Provide the (x, y) coordinate of the cell's center where the given text is located.  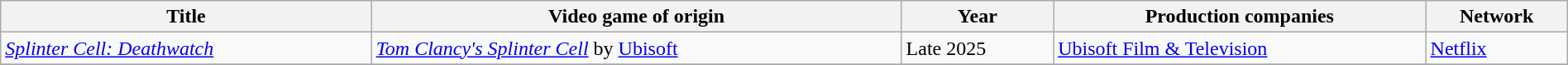
Ubisoft Film & Television (1240, 48)
Year (978, 17)
Video game of origin (637, 17)
Title (186, 17)
Production companies (1240, 17)
Late 2025 (978, 48)
Tom Clancy's Splinter Cell by Ubisoft (637, 48)
Splinter Cell: Deathwatch (186, 48)
Netflix (1497, 48)
Network (1497, 17)
